Identify which cell holds the provided text, then report its [X, Y] central coordinate. 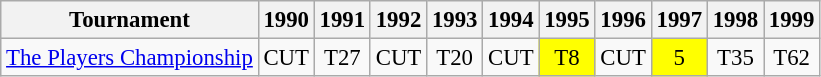
1990 [286, 20]
T35 [735, 58]
Tournament [130, 20]
1997 [679, 20]
1992 [398, 20]
1995 [567, 20]
1998 [735, 20]
T20 [455, 58]
T27 [342, 58]
The Players Championship [130, 58]
T8 [567, 58]
1999 [792, 20]
1996 [623, 20]
1993 [455, 20]
1994 [511, 20]
5 [679, 58]
T62 [792, 58]
1991 [342, 20]
